Provide the (x, y) coordinate of the cell's center where the given text is located.  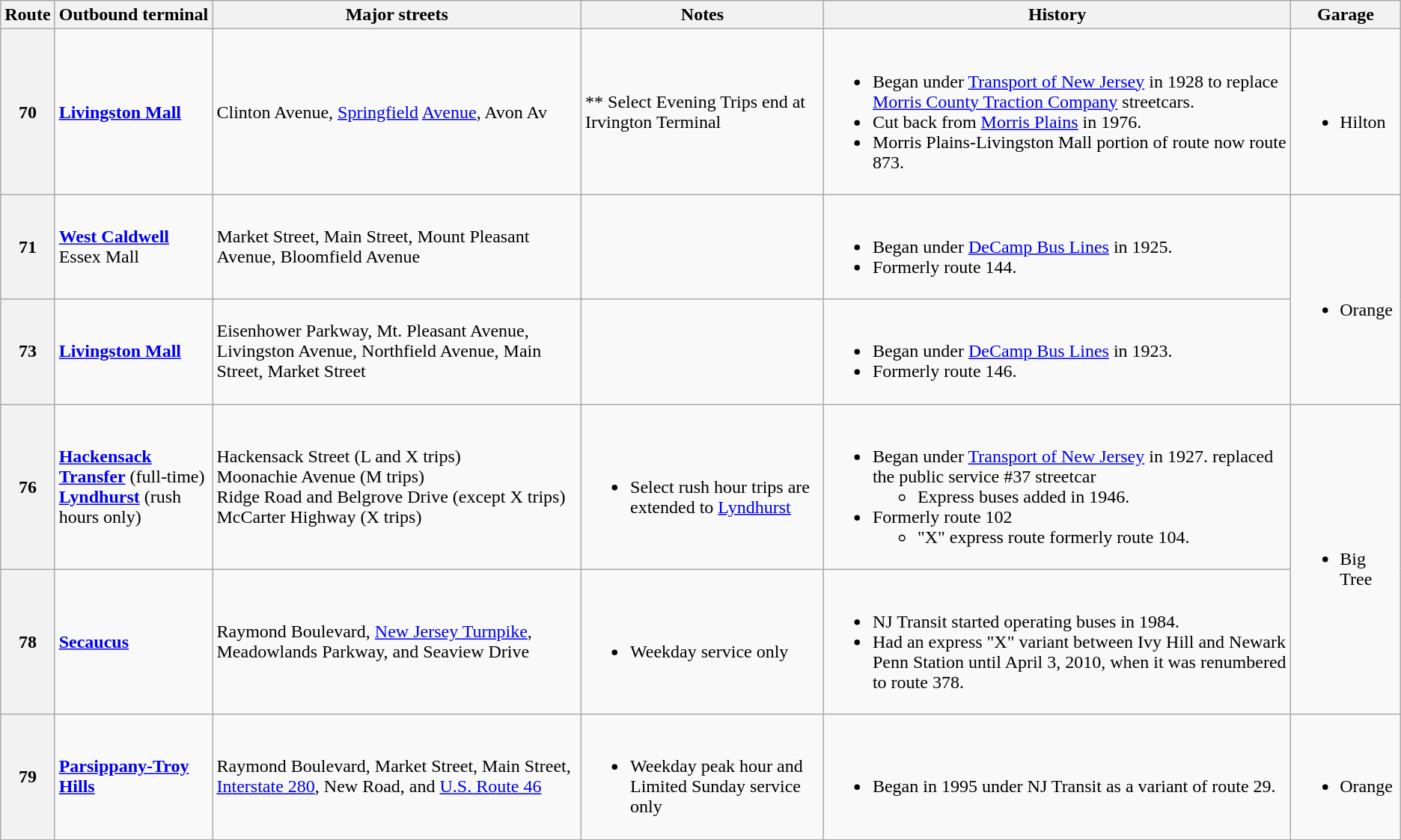
** Select Evening Trips end at Irvington Terminal (703, 112)
78 (28, 642)
Eisenhower Parkway, Mt. Pleasant Avenue, Livingston Avenue, Northfield Avenue, Main Street, Market Street (397, 352)
West CaldwellEssex Mall (133, 247)
Notes (703, 15)
Weekday peak hour and Limited Sunday service only (703, 776)
Raymond Boulevard, Market Street, Main Street, Interstate 280, New Road, and U.S. Route 46 (397, 776)
History (1057, 15)
70 (28, 112)
Outbound terminal (133, 15)
Began in 1995 under NJ Transit as a variant of route 29. (1057, 776)
Select rush hour trips are extended to Lyndhurst (703, 486)
Route (28, 15)
79 (28, 776)
Began under DeCamp Bus Lines in 1925.Formerly route 144. (1057, 247)
Garage (1346, 15)
Hackensack Transfer (full-time)Lyndhurst (rush hours only) (133, 486)
Hackensack Street (L and X trips)Moonachie Avenue (M trips)Ridge Road and Belgrove Drive (except X trips)McCarter Highway (X trips) (397, 486)
Market Street, Main Street, Mount Pleasant Avenue, Bloomfield Avenue (397, 247)
71 (28, 247)
Clinton Avenue, Springfield Avenue, Avon Av (397, 112)
Parsippany-Troy Hills (133, 776)
Major streets (397, 15)
Began under DeCamp Bus Lines in 1923.Formerly route 146. (1057, 352)
Raymond Boulevard, New Jersey Turnpike, Meadowlands Parkway, and Seaview Drive (397, 642)
Weekday service only (703, 642)
Hilton (1346, 112)
Secaucus (133, 642)
76 (28, 486)
73 (28, 352)
Big Tree (1346, 560)
